Identify which cell holds the provided text, then report its [x, y] central coordinate. 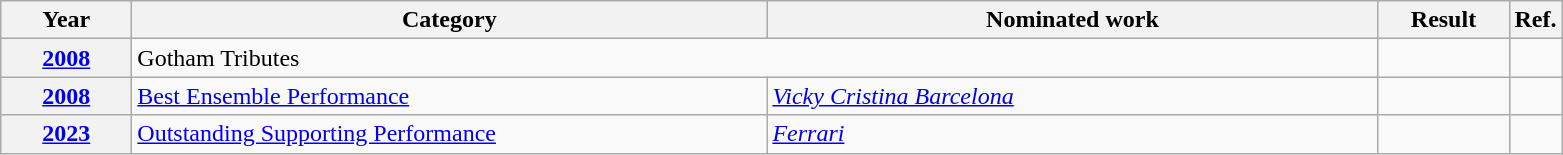
Gotham Tributes [755, 58]
Category [450, 20]
Ref. [1536, 20]
Outstanding Supporting Performance [450, 134]
Nominated work [1072, 20]
Result [1444, 20]
2023 [66, 134]
Year [66, 20]
Ferrari [1072, 134]
Best Ensemble Performance [450, 96]
Vicky Cristina Barcelona [1072, 96]
